Capture the cell that displays the provided text and extract its [X, Y] central coordinate. 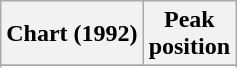
Chart (1992) [72, 34]
Peakposition [189, 34]
